Return the (x, y) coordinate for the center point of the cell that contains the specified text.  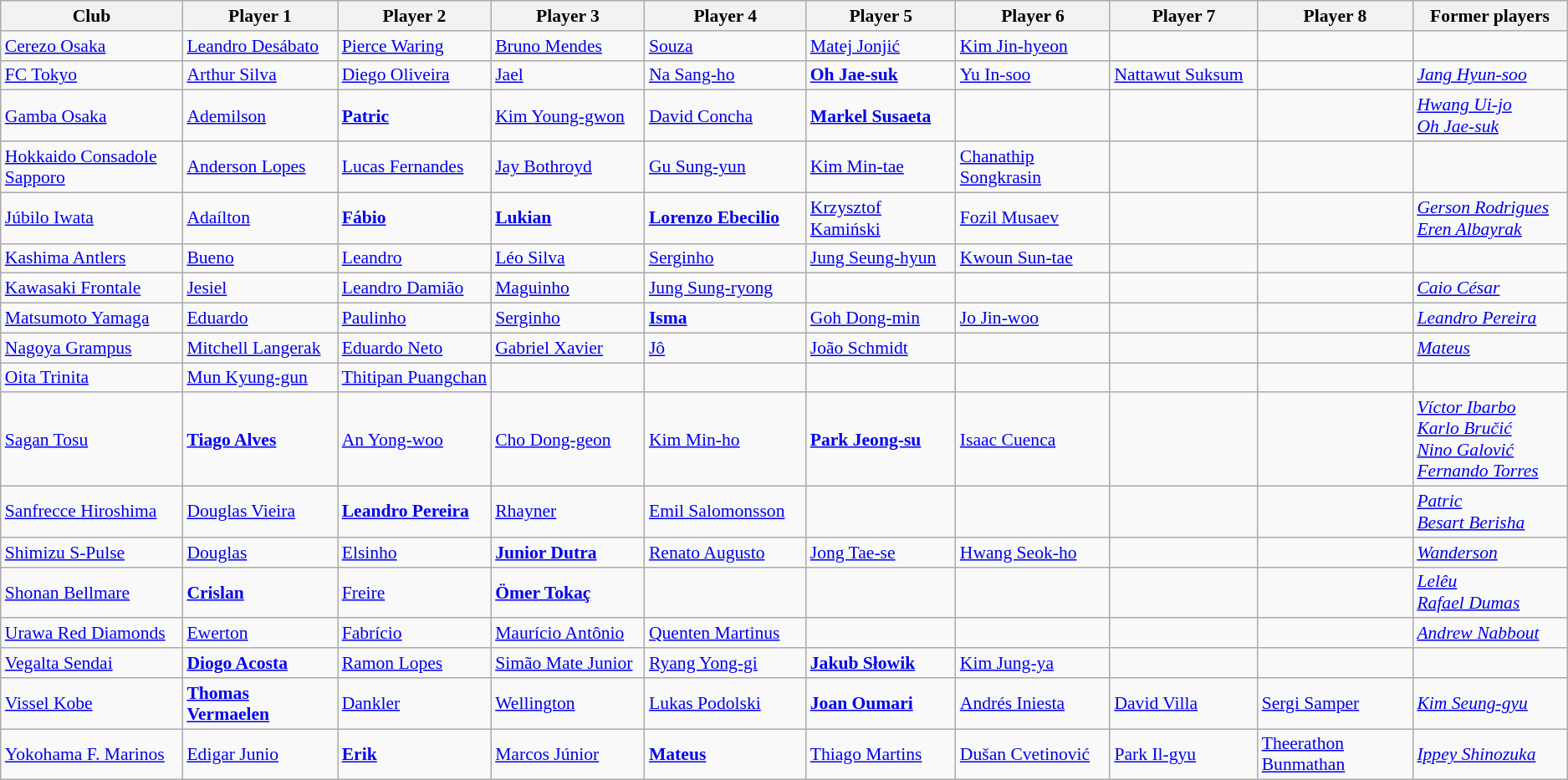
Simão Mate Junior (568, 663)
Yokohama F. Marinos (92, 754)
Fozil Musaev (1034, 217)
Lukian (568, 217)
João Schmidt (881, 348)
Joan Oumari (881, 704)
Edigar Junio (259, 754)
Bruno Mendes (568, 46)
Kashima Antlers (92, 258)
Dankler (415, 704)
Jô (726, 348)
Hwang Ui-jo Oh Jae-suk (1489, 115)
Elsinho (415, 553)
Vissel Kobe (92, 704)
Léo Silva (568, 258)
Fábio (415, 217)
Markel Susaeta (881, 115)
Andrew Nabbout (1489, 634)
Player 2 (415, 16)
Rhayner (568, 512)
Player 3 (568, 16)
Player 4 (726, 16)
FC Tokyo (92, 75)
Hwang Seok-ho (1034, 553)
Former players (1489, 16)
Na Sang-ho (726, 75)
Player 1 (259, 16)
Dušan Cvetinović (1034, 754)
Maurício Antônio (568, 634)
Park Jeong-su (881, 440)
Jo Jin-woo (1034, 319)
Junior Dutra (568, 553)
Yu In-soo (1034, 75)
Sergi Samper (1336, 704)
Eduardo (259, 319)
Freire (415, 592)
David Villa (1183, 704)
Pierce Waring (415, 46)
Diego Oliveira (415, 75)
Gerson Rodrigues Eren Albayrak (1489, 217)
Tiago Alves (259, 440)
Souza (726, 46)
Jesiel (259, 288)
Erik (415, 754)
Ramon Lopes (415, 663)
Park Il-gyu (1183, 754)
Jang Hyun-soo (1489, 75)
Leandro Desábato (259, 46)
Maguinho (568, 288)
Kim Min-ho (726, 440)
David Concha (726, 115)
Nattawut Suksum (1183, 75)
Krzysztof Kamiński (881, 217)
Lucas Fernandes (415, 167)
Caio César (1489, 288)
Lukas Podolski (726, 704)
Player 5 (881, 16)
Theerathon Bunmathan (1336, 754)
Player 8 (1336, 16)
Matej Jonjić (881, 46)
Player 7 (1183, 16)
Emil Salomonsson (726, 512)
Víctor Ibarbo Karlo Bručić Nino Galović Fernando Torres (1489, 440)
Leandro Damião (415, 288)
Quenten Martinus (726, 634)
Jael (568, 75)
Sagan Tosu (92, 440)
Jung Seung-hyun (881, 258)
Douglas Vieira (259, 512)
Ryang Yong-gi (726, 663)
An Yong-woo (415, 440)
Hokkaido Consadole Sapporo (92, 167)
Jay Bothroyd (568, 167)
Kim Jung-ya (1034, 663)
Sanfrecce Hiroshima (92, 512)
Club (92, 16)
Kim Young-gwon (568, 115)
Player 6 (1034, 16)
Kawasaki Frontale (92, 288)
Cho Dong-geon (568, 440)
Nagoya Grampus (92, 348)
Paulinho (415, 319)
Isma (726, 319)
Ömer Tokaç (568, 592)
Wanderson (1489, 553)
Jakub Słowik (881, 663)
Renato Augusto (726, 553)
Urawa Red Diamonds (92, 634)
Arthur Silva (259, 75)
Patric (415, 115)
Gabriel Xavier (568, 348)
Thitipan Puangchan (415, 378)
Kwoun Sun-tae (1034, 258)
Andrés Iniesta (1034, 704)
Adaílton (259, 217)
Ippey Shinozuka (1489, 754)
Mitchell Langerak (259, 348)
Eduardo Neto (415, 348)
Ewerton (259, 634)
Patric Besart Berisha (1489, 512)
Ademilson (259, 115)
Bueno (259, 258)
Jong Tae-se (881, 553)
Oita Trinita (92, 378)
Wellington (568, 704)
Thomas Vermaelen (259, 704)
Lelêu Rafael Dumas (1489, 592)
Cerezo Osaka (92, 46)
Chanathip Songkrasin (1034, 167)
Crislan (259, 592)
Isaac Cuenca (1034, 440)
Jung Sung-ryong (726, 288)
Mun Kyung-gun (259, 378)
Fabrício (415, 634)
Anderson Lopes (259, 167)
Gu Sung-yun (726, 167)
Shonan Bellmare (92, 592)
Kim Min-tae (881, 167)
Diogo Acosta (259, 663)
Kim Seung-gyu (1489, 704)
Marcos Júnior (568, 754)
Gamba Osaka (92, 115)
Thiago Martins (881, 754)
Júbilo Iwata (92, 217)
Leandro (415, 258)
Vegalta Sendai (92, 663)
Shimizu S-Pulse (92, 553)
Matsumoto Yamaga (92, 319)
Oh Jae-suk (881, 75)
Kim Jin-hyeon (1034, 46)
Goh Dong-min (881, 319)
Douglas (259, 553)
Lorenzo Ebecilio (726, 217)
